Determine the [X, Y] coordinate at the center of the cell enclosing the given text.  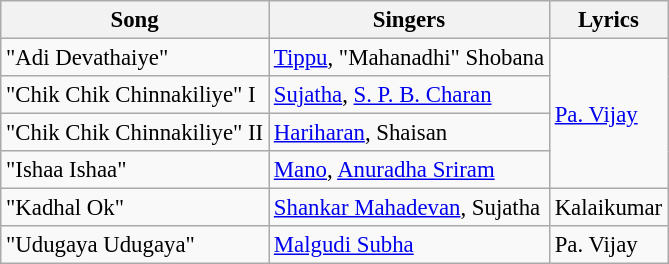
Lyrics [608, 20]
"Chik Chik Chinnakiliye" I [135, 95]
Singers [410, 20]
Shankar Mahadevan, Sujatha [410, 208]
"Adi Devathaiye" [135, 58]
Hariharan, Shaisan [410, 133]
Tippu, "Mahanadhi" Shobana [410, 58]
Song [135, 20]
Mano, Anuradha Sriram [410, 170]
Malgudi Subha [410, 245]
"Ishaa Ishaa" [135, 170]
"Chik Chik Chinnakiliye" II [135, 133]
Kalaikumar [608, 208]
"Kadhal Ok" [135, 208]
Sujatha, S. P. B. Charan [410, 95]
"Udugaya Udugaya" [135, 245]
